Return (X, Y) of the center of cell containing provided text 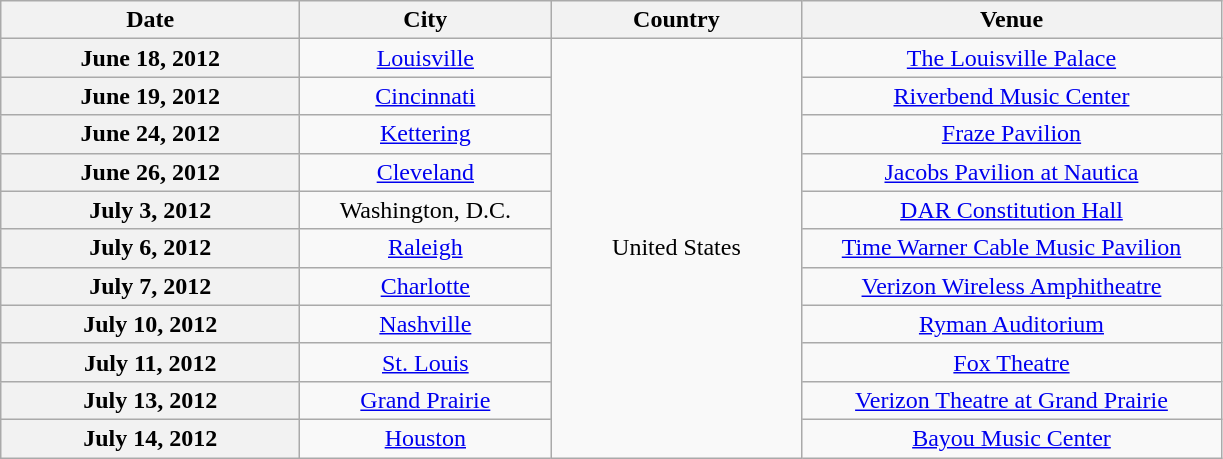
Country (676, 20)
Time Warner Cable Music Pavilion (1012, 248)
June 26, 2012 (150, 172)
Washington, D.C. (426, 210)
July 11, 2012 (150, 362)
Charlotte (426, 286)
Riverbend Music Center (1012, 96)
July 14, 2012 (150, 438)
Grand Prairie (426, 400)
St. Louis (426, 362)
Kettering (426, 134)
Date (150, 20)
Verizon Theatre at Grand Prairie (1012, 400)
June 24, 2012 (150, 134)
Louisville (426, 58)
Cincinnati (426, 96)
Nashville (426, 324)
Fraze Pavilion (1012, 134)
July 13, 2012 (150, 400)
June 18, 2012 (150, 58)
The Louisville Palace (1012, 58)
Cleveland (426, 172)
DAR Constitution Hall (1012, 210)
Raleigh (426, 248)
July 6, 2012 (150, 248)
July 10, 2012 (150, 324)
Venue (1012, 20)
City (426, 20)
Bayou Music Center (1012, 438)
Ryman Auditorium (1012, 324)
Houston (426, 438)
July 7, 2012 (150, 286)
July 3, 2012 (150, 210)
June 19, 2012 (150, 96)
Jacobs Pavilion at Nautica (1012, 172)
Verizon Wireless Amphitheatre (1012, 286)
United States (676, 248)
Fox Theatre (1012, 362)
